For the text-containing cell, return its midpoint in (X, Y) coordinate format. 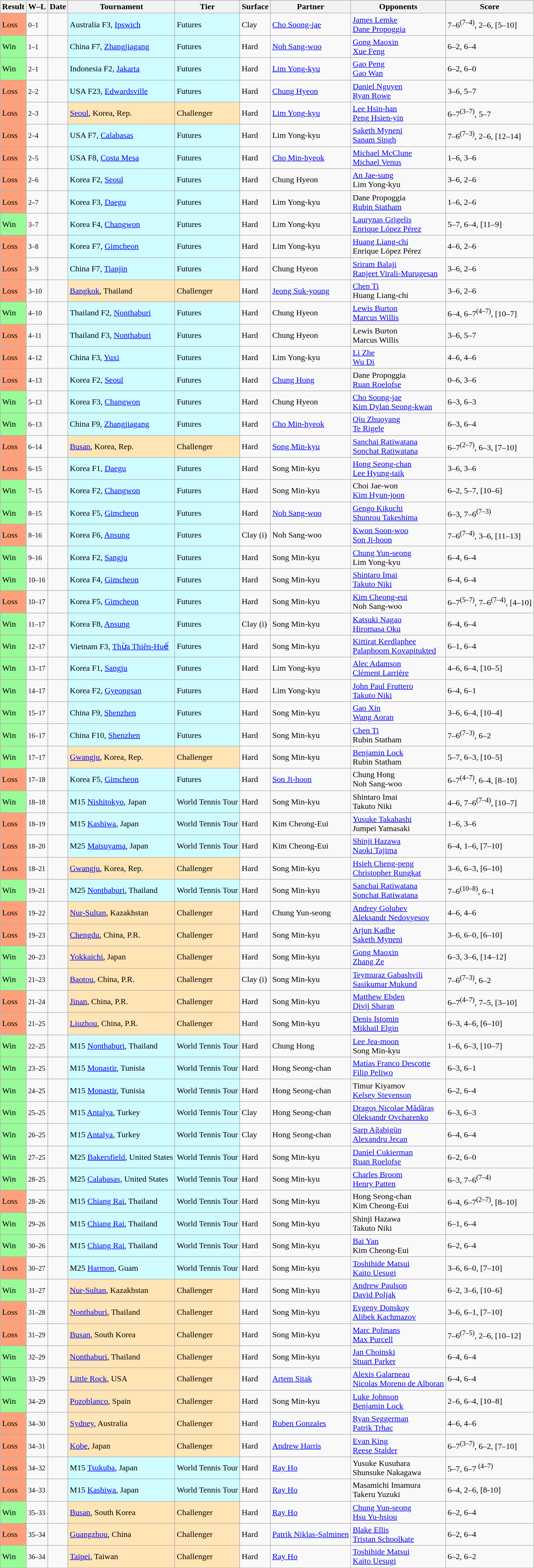
China F7, Tianjin (121, 268)
7–15 (37, 491)
Opponents (398, 7)
6–14 (37, 446)
Chen Ti Huang Liang-chi (398, 291)
Jeong Suk-young (311, 291)
Bangkok, Thailand (121, 291)
6–7(3–7), 5–7 (490, 113)
Evan King Reese Stalder (398, 1446)
4–13 (37, 380)
15–17 (37, 713)
6–13 (37, 424)
2–2 (37, 91)
34–33 (37, 1490)
Daniel Cukierman Ruan Roelofse (398, 1157)
6–15 (37, 468)
9–16 (37, 557)
19–21 (37, 890)
Vietnam F3, Thừa Thiên-Huế (121, 646)
Korea F1, Sangju (121, 668)
32–29 (37, 1357)
3–9 (37, 268)
Tournament (121, 7)
Result (13, 7)
3–10 (37, 291)
Liuzhou, China, P.R. (121, 1024)
2–6, 6–4, [10–8] (490, 1401)
34–32 (37, 1468)
Sriram Balaji Ranjeet Virali-Murugesan (398, 268)
4–6, 7–6(7–4), [10–7] (490, 801)
Kwon Soon-woo Son Ji-hoon (398, 535)
31–29 (37, 1335)
Qiu Zhuoyang Te Rigele (398, 424)
7–6(7–5), 2–6, [10–12] (490, 1335)
Chung Yun-seong Lim Yong-kyu (398, 557)
Denis Istomin Mikhail Elgin (398, 1024)
19–23 (37, 935)
Laurynas Grigelis Enrique López Pérez (398, 224)
Evgeny Donskoy Alibek Kachmazov (398, 1312)
Son Ji-hoon (311, 780)
Thailand F3, Nonthaburi (121, 335)
USA F7, Calabasas (121, 135)
Jinan, China, P.R. (121, 1001)
21–24 (37, 1001)
China F9, Shenzhen (121, 713)
3–6, 6–0, [7–10] (490, 1268)
8–15 (37, 513)
Little Rock, USA (121, 1379)
Busan, Korea, Rep. (121, 446)
Blake Ellis Tristan Schoolkate (398, 1535)
China F7, Zhangjiagang (121, 46)
M25 Nonthaburi, Thailand (121, 890)
Teymuraz Gabashvili Sasikumar Mukund (398, 979)
7–6(7–4), 2–6, [5–10] (490, 25)
19–22 (37, 913)
5–7, 6–3, [10–5] (490, 757)
4–6, 6–4, [10–5] (490, 668)
18–18 (37, 801)
0–1 (37, 25)
21–25 (37, 1024)
Indonesia F2, Jakarta (121, 69)
26–25 (37, 1135)
31–27 (37, 1290)
Masamichi Imamura Takeru Yuzuki (398, 1490)
4–12 (37, 358)
20–23 (37, 957)
10–17 (37, 601)
Patrik Niklas-Salminen (311, 1535)
16–17 (37, 735)
3–6, 3–6 (490, 468)
Alexis Galarneau Nicolas Moreno de Alboran (398, 1379)
Korea F4, Gimcheon (121, 580)
6–7(4–7), 6–4, [8–10] (490, 780)
Chung Hong Noh Sang-woo (398, 780)
28–26 (37, 1201)
6–3, 7–6(7–3) (490, 513)
5–13 (37, 402)
Pozoblanco, Spain (121, 1401)
Hsieh Cheng-peng Christopher Rungkat (398, 868)
Korea F2, Gyeongsan (121, 691)
3–6, 6–0, [6–10] (490, 935)
22–25 (37, 1046)
6–7(5–7), 7–6(7–4), [4–10] (490, 601)
6–4, 1–6, [7–10] (490, 846)
USA F8, Costa Mesa (121, 158)
Andrey Golubev Aleksandr Nedovyesov (398, 913)
6–7(4–7), 7–5, [3–10] (490, 1001)
18–19 (37, 824)
Saketh Myneni Sanam Singh (398, 135)
Kobe, Japan (121, 1446)
12–17 (37, 646)
7–6(7–4), 3–6, [11–13] (490, 535)
6–4, 6–7(4–7), [10–7] (490, 313)
Taipei, Taiwan (121, 1556)
5–7, 6–4, [11–9] (490, 224)
Korea F2, Changwon (121, 491)
Korea F2, Sangju (121, 557)
1–6, 2–6 (490, 202)
Gong Maoxin Zhang Ze (398, 957)
Matías Franco Descotte Filip Peliwo (398, 1068)
Benjamin Lock Rubin Statham (398, 757)
Yokkaichi, Japan (121, 957)
China F9, Zhangjiagang (121, 424)
14–17 (37, 691)
27–25 (37, 1157)
Huang Liang-chi Enrique López Pérez (398, 246)
Matthew Ebden Divij Sharan (398, 1001)
Gao Peng Gao Wan (398, 69)
18–21 (37, 868)
Michael McClune Michael Venus (398, 158)
Andrew Harris (311, 1446)
10–16 (37, 580)
Chung Yun-seong (311, 913)
6–4, 6–7(2–7), [8–10] (490, 1201)
Score (490, 7)
3–8 (37, 246)
13–17 (37, 668)
34–30 (37, 1423)
Li Zhe Wu Di (398, 358)
Bai Yan Kim Cheong-Eui (398, 1246)
31–28 (37, 1312)
Katsuki Nagao Hiromasa Oku (398, 624)
Chengdu, China, P.R. (121, 935)
6–4, 6–1 (490, 691)
Baotou, China, P.R. (121, 979)
Korea F8, Ansung (121, 624)
Yusuke Takahashi Jumpei Yamasaki (398, 824)
W–L (37, 7)
Dane Propoggia Ruan Roelofse (398, 380)
2–3 (37, 113)
35–34 (37, 1535)
6–2, 3–6, [10–6] (490, 1290)
Sarp Ağabigün Alexandru Jecan (398, 1135)
29–26 (37, 1223)
6–3, 4–6, [6–10] (490, 1024)
5–7, 6–7 (4–7) (490, 1468)
Korea F3, Changwon (121, 402)
Alec Adamson Clément Larrière (398, 668)
Andrew Paulson David Poljak (398, 1290)
Artem Sitak (311, 1379)
Chung Yun-seong Hsu Yu-hsiou (398, 1512)
M25 Harmon, Guam (121, 1268)
34–29 (37, 1401)
Shinji Hazawa Naoki Tajima (398, 846)
30–27 (37, 1268)
21–23 (37, 979)
M15 Nonthaburi, Thailand (121, 1046)
Cho Soong-jae Kim Dylan Seong-kwan (398, 402)
6–3, 7–6(7–4) (490, 1179)
6–3, 3–6, [14–12] (490, 957)
Hong Seong-chan Kim Cheong-Eui (398, 1201)
Choi Jae-won Kim Hyun-joon (398, 491)
7–6(10–8), 6–1 (490, 890)
Kittirat Kerdlaphee Palaphoom Kovapitukted (398, 646)
Hong Seong-chan Lee Hyung-taik (398, 468)
M25 Calabasas, United States (121, 1179)
Daniel Nguyen Ryan Rowe (398, 91)
M25 Bakersfield, United States (121, 1157)
Australia F3, Ipswich (121, 25)
3–6, 6–4, [10–4] (490, 713)
3–6, 6–1, [7–10] (490, 1312)
James Lemke Dane Propoggia (398, 25)
Korea F6, Ansung (121, 535)
25–25 (37, 1113)
John Paul Fruttero Takuto Niki (398, 691)
6–4, 2–6, [8-10] (490, 1490)
China F3, Yuxi (121, 358)
Gao Xin Wang Aoran (398, 713)
Shinji Hazawa Takuto Niki (398, 1223)
7–6(7–3), 2–6, [12–14] (490, 135)
34–31 (37, 1446)
Korea F1, Daegu (121, 468)
Seoul, Korea, Rep. (121, 113)
Ruben Gonzales (311, 1423)
Timur Kiyamov Kelsey Stevenson (398, 1090)
1–1 (37, 46)
6–2, 6–2 (490, 1556)
Charles Broom Henry Patten (398, 1179)
2–4 (37, 135)
3–6, 6–3, [6–10] (490, 868)
6–2, 5–7, [10–6] (490, 491)
4–11 (37, 335)
Lee Hsin-han Peng Hsien-yin (398, 113)
33–29 (37, 1379)
Date (58, 7)
23–25 (37, 1068)
17–17 (37, 757)
6–3, 6–1 (490, 1068)
Lee Jea-moon Song Min-kyu (398, 1046)
USA F23, Edwardsville (121, 91)
1–6, 6–3, [10–7] (490, 1046)
Dragoș Nicolae Mădăraș Oleksandr Ovcharenko (398, 1113)
Guangzhou, China (121, 1535)
Korea F7, Gimcheon (121, 246)
An Jae-sung Lim Yong-kyu (398, 180)
Arjun Kadhe Saketh Myneni (398, 935)
4–6, 2–6 (490, 246)
6–7(2–7), 6–3, [7–10] (490, 446)
Tier (207, 7)
China F10, Shenzhen (121, 735)
Gengo Kikuchi Shunrou Takeshima (398, 513)
30–26 (37, 1246)
3–7 (37, 224)
Chen Ti Rubin Statham (398, 735)
Luke Johnson Benjamin Lock (398, 1401)
35–33 (37, 1512)
Yusuke Kusuhara Shunsuke Nakagawa (398, 1468)
17–18 (37, 780)
2–6 (37, 180)
36–34 (37, 1556)
Jan Choinski Stuart Parker (398, 1357)
4–10 (37, 313)
24–25 (37, 1090)
M25 Matsuyama, Japan (121, 846)
Korea F3, Daegu (121, 202)
M15 Tsukuba, Japan (121, 1468)
8–16 (37, 535)
Cho Soong-jae (311, 25)
28–25 (37, 1179)
Kim Cheong-eui Noh Sang-woo (398, 601)
0–6, 3–6 (490, 380)
Marc Polmans Max Purcell (398, 1335)
11–17 (37, 624)
Surface (255, 7)
Thailand F2, Nonthaburi (121, 313)
2–1 (37, 69)
Ryan Seggerman Patrik Trhac (398, 1423)
Gong Maoxin Xue Feng (398, 46)
2–7 (37, 202)
2–5 (37, 158)
6–7(3–7), 6–2, [7–10] (490, 1446)
Korea F4, Changwon (121, 224)
Dane Propoggia Rubin Statham (398, 202)
6–3, 6–4 (490, 424)
Partner (311, 7)
Sydney, Australia (121, 1423)
18–20 (37, 846)
M15 Nishitokyo, Japan (121, 801)
